Locate the cell with the specified text and output its (x, y) center coordinate. 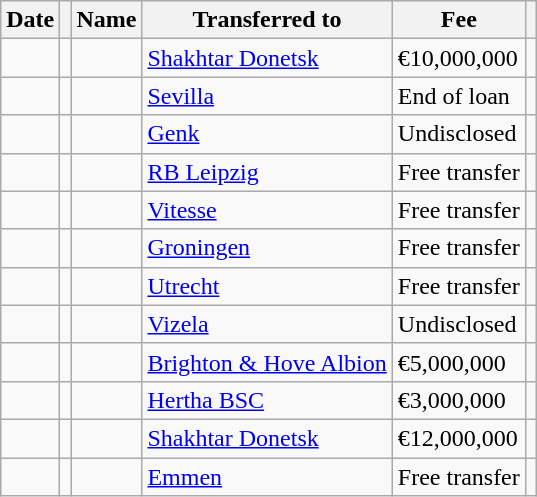
End of loan (458, 96)
Groningen (267, 248)
Fee (458, 20)
Date (30, 20)
Brighton & Hove Albion (267, 362)
€5,000,000 (458, 362)
Name (106, 20)
Transferred to (267, 20)
Emmen (267, 477)
Vitesse (267, 210)
€3,000,000 (458, 400)
€10,000,000 (458, 58)
Genk (267, 134)
Hertha BSC (267, 400)
Sevilla (267, 96)
Vizela (267, 324)
€12,000,000 (458, 438)
Utrecht (267, 286)
RB Leipzig (267, 172)
